Provide the [x, y] coordinate of the cell's center where the given text is located.  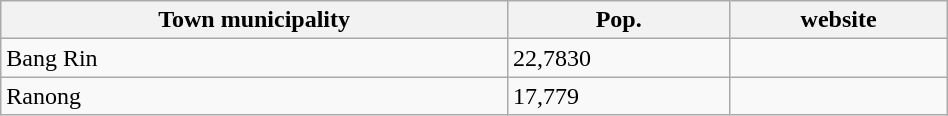
Pop. [618, 20]
Ranong [254, 96]
Town municipality [254, 20]
22,7830 [618, 58]
Bang Rin [254, 58]
website [838, 20]
17,779 [618, 96]
